Locate the cell with the specified text and output its [X, Y] center coordinate. 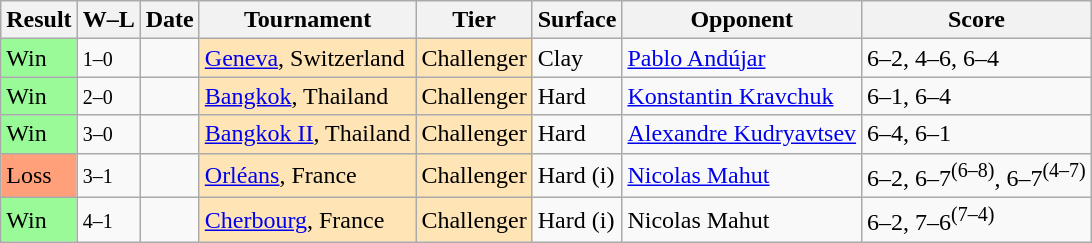
Tournament [308, 20]
Clay [577, 58]
Opponent [742, 20]
6–2, 7–6(7–4) [977, 220]
6–4, 6–1 [977, 134]
Loss [39, 176]
Konstantin Kravchuk [742, 96]
Date [170, 20]
Cherbourg, France [308, 220]
W–L [108, 20]
Geneva, Switzerland [308, 58]
6–1, 6–4 [977, 96]
1–0 [108, 58]
Tier [474, 20]
Result [39, 20]
Alexandre Kudryavtsev [742, 134]
2–0 [108, 96]
3–0 [108, 134]
6–2, 4–6, 6–4 [977, 58]
Pablo Andújar [742, 58]
4–1 [108, 220]
Bangkok, Thailand [308, 96]
6–2, 6–7(6–8), 6–7(4–7) [977, 176]
Orléans, France [308, 176]
Surface [577, 20]
3–1 [108, 176]
Bangkok II, Thailand [308, 134]
Score [977, 20]
